Provide the [x, y] coordinate of the cell's center where the given text is located.  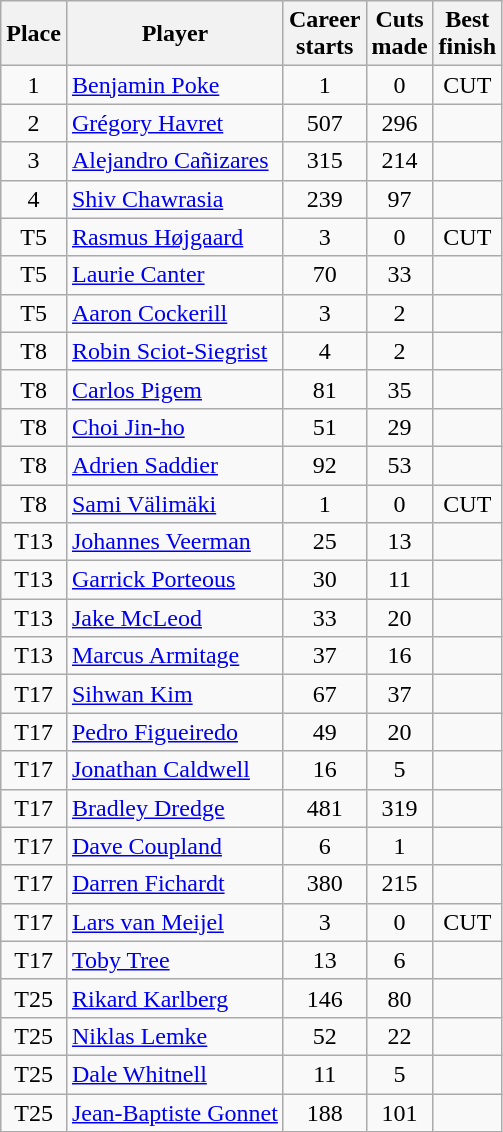
215 [400, 884]
Bradley Dredge [174, 808]
92 [324, 465]
Niklas Lemke [174, 1036]
239 [324, 199]
70 [324, 275]
Laurie Canter [174, 275]
Shiv Chawrasia [174, 199]
25 [324, 542]
481 [324, 808]
296 [400, 123]
Bestfinish [467, 34]
35 [400, 389]
81 [324, 389]
53 [400, 465]
Johannes Veerman [174, 542]
52 [324, 1036]
380 [324, 884]
Aaron Cockerill [174, 313]
Robin Sciot-Siegrist [174, 351]
Cutsmade [400, 34]
Jean-Baptiste Gonnet [174, 1113]
Lars van Meijel [174, 922]
Dale Whitnell [174, 1074]
Grégory Havret [174, 123]
214 [400, 161]
Alejandro Cañizares [174, 161]
97 [400, 199]
Sami Välimäki [174, 503]
315 [324, 161]
67 [324, 694]
507 [324, 123]
Choi Jin-ho [174, 427]
30 [324, 580]
188 [324, 1113]
Marcus Armitage [174, 656]
Dave Coupland [174, 846]
Rasmus Højgaard [174, 237]
146 [324, 998]
Jonathan Caldwell [174, 770]
Sihwan Kim [174, 694]
80 [400, 998]
Pedro Figueiredo [174, 732]
Jake McLeod [174, 618]
Rikard Karlberg [174, 998]
Benjamin Poke [174, 85]
Darren Fichardt [174, 884]
Garrick Porteous [174, 580]
49 [324, 732]
Adrien Saddier [174, 465]
Career starts [324, 34]
101 [400, 1113]
22 [400, 1036]
Place [34, 34]
Player [174, 34]
29 [400, 427]
Carlos Pigem [174, 389]
Toby Tree [174, 960]
319 [400, 808]
51 [324, 427]
